Pinpoint the cell where the given text exists, returning its (X, Y) midpoint coordinate. 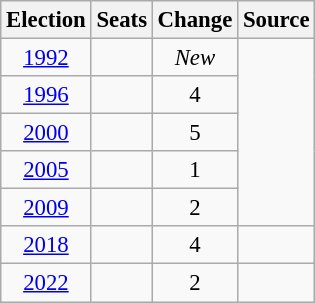
1996 (46, 95)
2009 (46, 208)
2018 (46, 245)
2005 (46, 170)
Source (276, 20)
5 (194, 133)
2000 (46, 133)
2022 (46, 283)
New (194, 58)
1 (194, 170)
Seats (122, 20)
1992 (46, 58)
Change (194, 20)
Election (46, 20)
